From the cell containing the given text, extract its center point as [X, Y] coordinate. 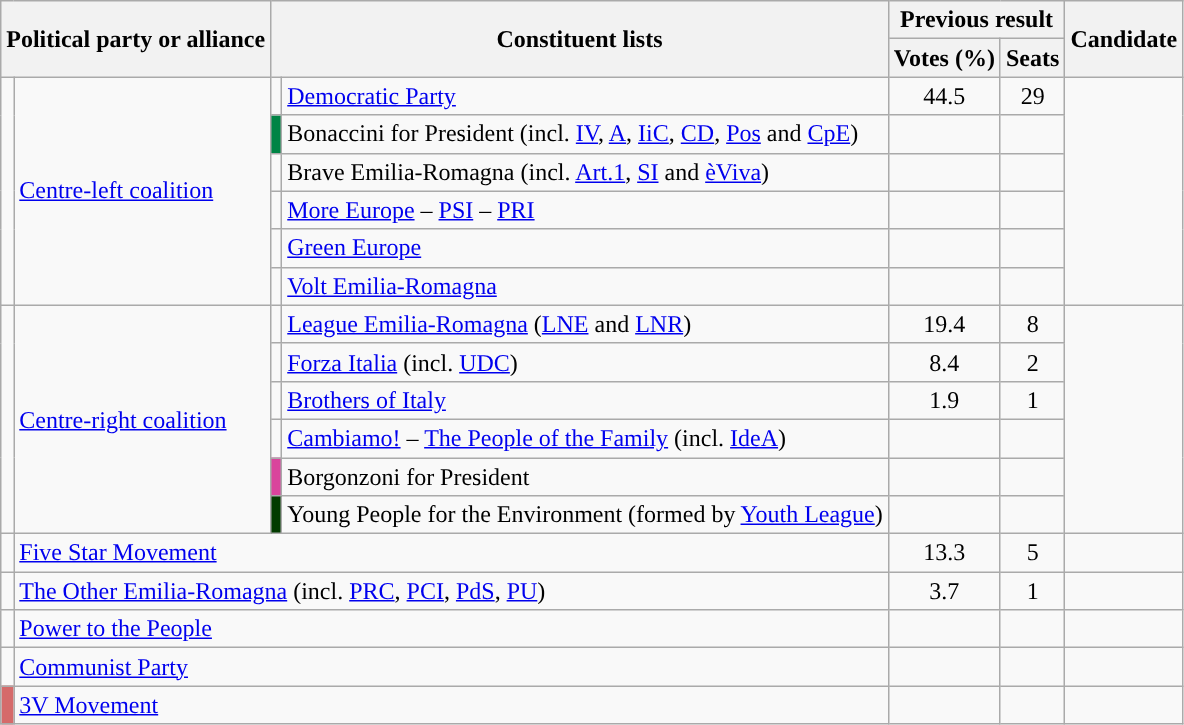
Political party or alliance [136, 39]
13.3 [944, 553]
1.9 [944, 400]
8 [1032, 324]
3V Movement [452, 705]
Young People for the Environment (formed by Youth League) [586, 515]
Centre-left coalition [142, 191]
Seats [1032, 58]
29 [1032, 96]
44.5 [944, 96]
Centre-right coalition [142, 419]
League Emilia-Romagna (LNE and LNR) [586, 324]
More Europe – PSI – PRI [586, 210]
Communist Party [452, 667]
2 [1032, 362]
19.4 [944, 324]
Borgonzoni for President [586, 477]
Previous result [976, 20]
Five Star Movement [452, 553]
Brothers of Italy [586, 400]
Democratic Party [586, 96]
Power to the People [452, 629]
Constituent lists [580, 39]
Forza Italia (incl. UDC) [586, 362]
Cambiamo! – The People of the Family (incl. IdeA) [586, 438]
3.7 [944, 591]
5 [1032, 553]
Volt Emilia-Romagna [586, 286]
The Other Emilia-Romagna (incl. PRC, PCI, PdS, PU) [452, 591]
8.4 [944, 362]
Brave Emilia-Romagna (incl. Art.1, SI and èViva) [586, 172]
Candidate [1124, 39]
Bonaccini for President (incl. IV, A, IiC, CD, Pos and CpE) [586, 134]
Green Europe [586, 248]
Votes (%) [944, 58]
